Pinpoint the cell where the given text exists, returning its (x, y) midpoint coordinate. 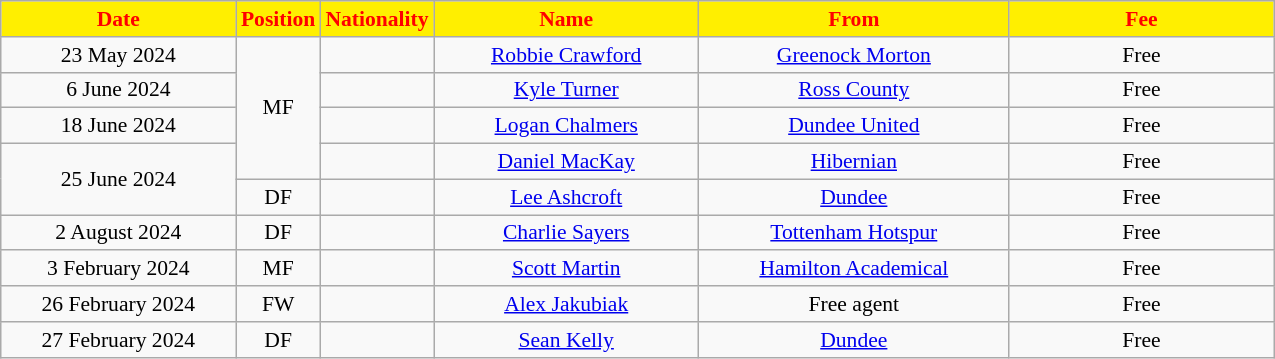
Kyle Turner (566, 90)
Free agent (854, 304)
From (854, 19)
26 February 2024 (118, 304)
Sean Kelly (566, 340)
Greenock Morton (854, 55)
Scott Martin (566, 269)
Robbie Crawford (566, 55)
Alex Jakubiak (566, 304)
18 June 2024 (118, 126)
Logan Chalmers (566, 126)
6 June 2024 (118, 90)
Name (566, 19)
Nationality (376, 19)
Hamilton Academical (854, 269)
Dundee United (854, 126)
Date (118, 19)
FW (278, 304)
Ross County (854, 90)
25 June 2024 (118, 180)
27 February 2024 (118, 340)
23 May 2024 (118, 55)
Lee Ashcroft (566, 197)
Fee (1142, 19)
Tottenham Hotspur (854, 233)
Position (278, 19)
Charlie Sayers (566, 233)
3 February 2024 (118, 269)
Hibernian (854, 162)
2 August 2024 (118, 233)
Daniel MacKay (566, 162)
